For the text-containing cell, return its midpoint in (X, Y) coordinate format. 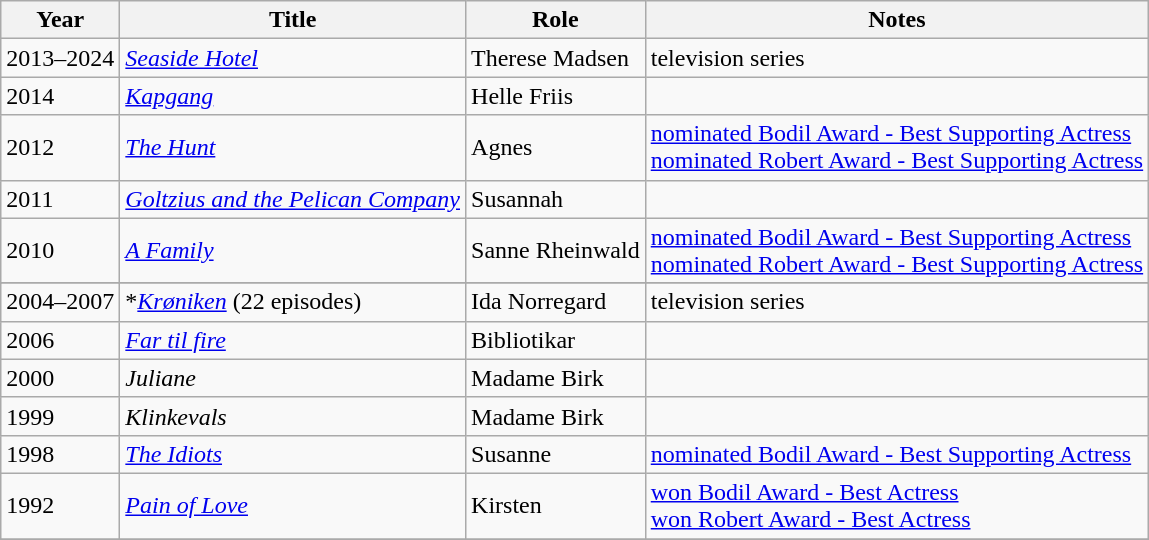
2011 (60, 199)
nominated Bodil Award - Best Supporting Actress (896, 454)
Bibliotikar (556, 340)
The Idiots (293, 454)
2014 (60, 96)
A Family (293, 250)
1999 (60, 416)
Goltzius and the Pelican Company (293, 199)
Agnes (556, 148)
Klinkevals (293, 416)
Juliane (293, 378)
Role (556, 20)
Title (293, 20)
2004–2007 (60, 302)
2013–2024 (60, 58)
Kapgang (293, 96)
1992 (60, 506)
Far til fire (293, 340)
1998 (60, 454)
Kirsten (556, 506)
Helle Friis (556, 96)
2010 (60, 250)
Susannah (556, 199)
Sanne Rheinwald (556, 250)
Year (60, 20)
Notes (896, 20)
*Krøniken (22 episodes) (293, 302)
The Hunt (293, 148)
Susanne (556, 454)
2012 (60, 148)
2000 (60, 378)
won Bodil Award - Best Actresswon Robert Award - Best Actress (896, 506)
Seaside Hotel (293, 58)
Therese Madsen (556, 58)
Pain of Love (293, 506)
Ida Norregard (556, 302)
2006 (60, 340)
